Locate the cell with the specified text and output its [x, y] center coordinate. 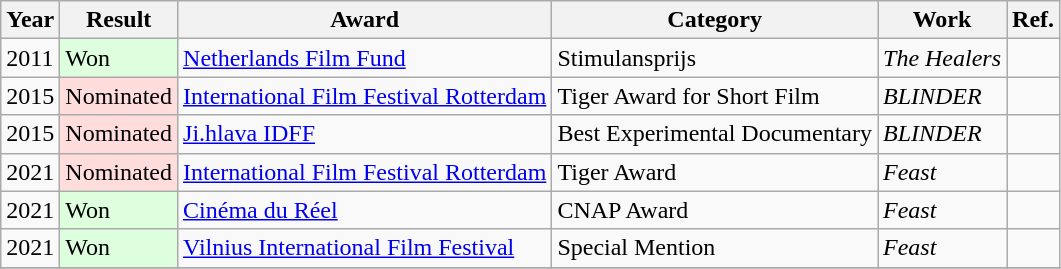
Special Mention [715, 248]
Stimulansprijs [715, 58]
Work [942, 20]
CNAP Award [715, 210]
Cinéma du Réel [365, 210]
Tiger Award [715, 172]
Ji.hlava IDFF [365, 134]
Award [365, 20]
Ref. [1034, 20]
Category [715, 20]
Result [119, 20]
Best Experimental Documentary [715, 134]
Year [30, 20]
Netherlands Film Fund [365, 58]
The Healers [942, 58]
2011 [30, 58]
Tiger Award for Short Film [715, 96]
Vilnius International Film Festival [365, 248]
